From the cell containing the given text, extract its center point as [X, Y] coordinate. 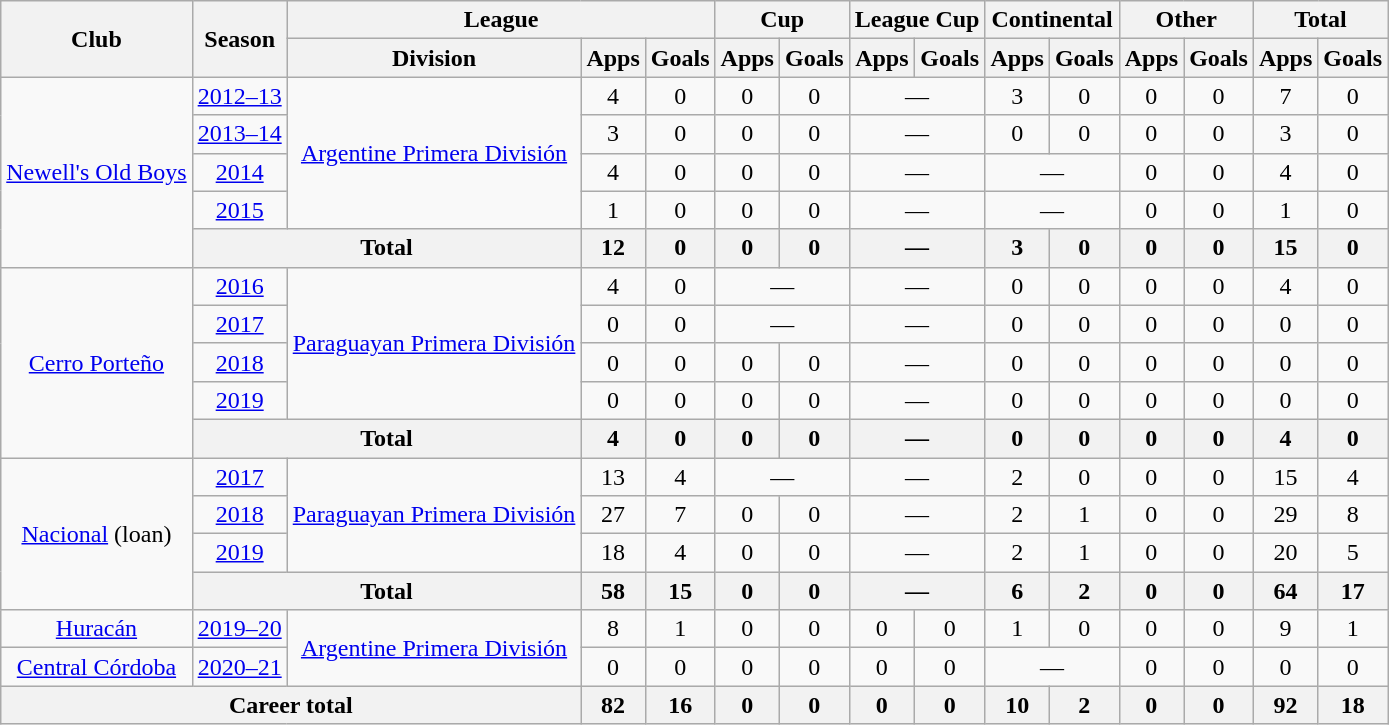
5 [1353, 553]
92 [1285, 705]
29 [1285, 515]
Other [1186, 20]
2020–21 [240, 667]
Career total [291, 705]
Continental [1052, 20]
Club [96, 39]
Cup [782, 20]
2016 [240, 286]
Cerro Porteño [96, 362]
16 [680, 705]
2012–13 [240, 96]
58 [613, 591]
League Cup [917, 20]
12 [613, 248]
2013–14 [240, 134]
Newell's Old Boys [96, 172]
9 [1285, 629]
2015 [240, 210]
17 [1353, 591]
64 [1285, 591]
2014 [240, 172]
League [501, 20]
20 [1285, 553]
Division [434, 58]
13 [613, 477]
Huracán [96, 629]
27 [613, 515]
6 [1017, 591]
10 [1017, 705]
2019–20 [240, 629]
Nacional (loan) [96, 534]
Central Córdoba [96, 667]
Season [240, 39]
82 [613, 705]
